Provide the (X, Y) coordinate of the cell's center where the given text is located.  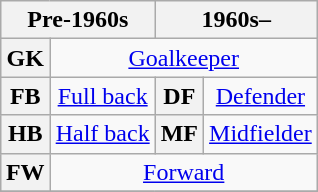
FW (25, 172)
GK (25, 58)
Full back (102, 96)
MF (179, 134)
Goalkeeper (184, 58)
Midfielder (261, 134)
HB (25, 134)
Forward (184, 172)
DF (179, 96)
Pre-1960s (78, 20)
Defender (261, 96)
Half back (102, 134)
1960s– (236, 20)
FB (25, 96)
